Find where the given text appears and provide that cell's center as (x, y) coordinate. 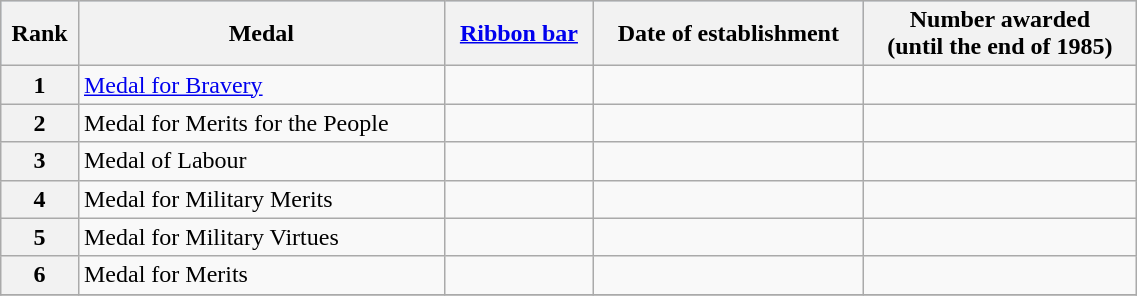
Medal of Labour (261, 161)
4 (40, 199)
Ribbon bar (519, 34)
Rank (40, 34)
5 (40, 237)
Medal for Military Virtues (261, 237)
Medal for Merits (261, 275)
Date of establishment (728, 34)
2 (40, 123)
6 (40, 275)
1 (40, 85)
Medal for Military Merits (261, 199)
Medal for Bravery (261, 85)
Medal for Merits for the People (261, 123)
Medal (261, 34)
3 (40, 161)
Number awarded(until the end of 1985) (1000, 34)
